From the cell containing the given text, extract its center point as [X, Y] coordinate. 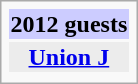
2012 guests [69, 24]
Union J [69, 57]
